Locate the cell with the specified text and output its (X, Y) center coordinate. 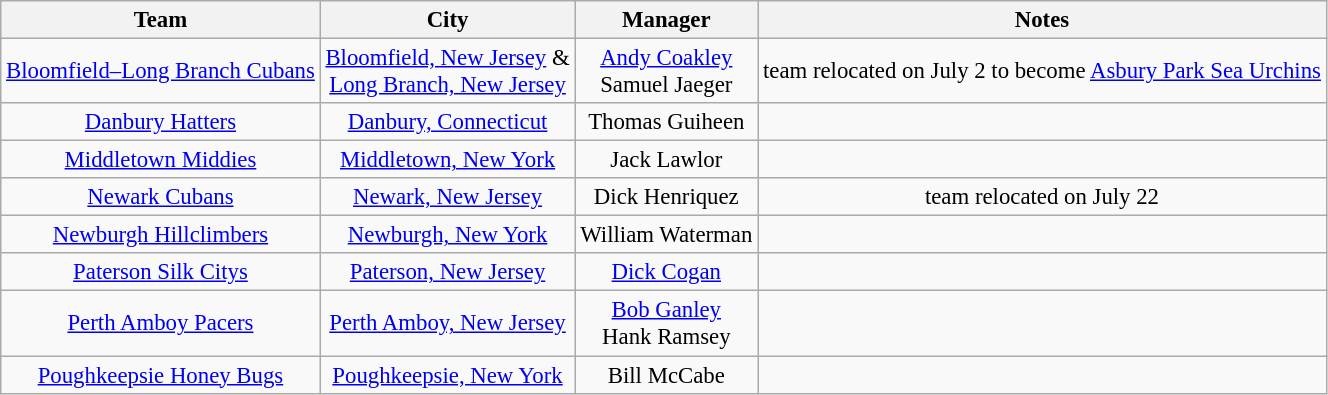
Bloomfield–Long Branch Cubans (160, 72)
Newburgh, New York (448, 235)
William Waterman (666, 235)
Paterson, New Jersey (448, 273)
Team (160, 20)
City (448, 20)
Newark, New Jersey (448, 197)
Newburgh Hillclimbers (160, 235)
team relocated on July 22 (1042, 197)
Notes (1042, 20)
Jack Lawlor (666, 160)
Perth Amboy, New Jersey (448, 324)
team relocated on July 2 to become Asbury Park Sea Urchins (1042, 72)
Danbury Hatters (160, 122)
Thomas Guiheen (666, 122)
Bloomfield, New Jersey &Long Branch, New Jersey (448, 72)
Poughkeepsie, New York (448, 375)
Bill McCabe (666, 375)
Danbury, Connecticut (448, 122)
Dick Cogan (666, 273)
Andy CoakleySamuel Jaeger (666, 72)
Middletown Middies (160, 160)
Perth Amboy Pacers (160, 324)
Poughkeepsie Honey Bugs (160, 375)
Newark Cubans (160, 197)
Dick Henriquez (666, 197)
Bob GanleyHank Ramsey (666, 324)
Manager (666, 20)
Middletown, New York (448, 160)
Paterson Silk Citys (160, 273)
